Determine the [X, Y] coordinate at the center of the cell enclosing the given text.  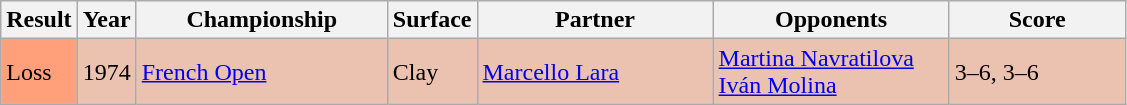
Result [39, 20]
Year [106, 20]
Loss [39, 72]
Score [1037, 20]
Surface [432, 20]
Championship [262, 20]
Partner [595, 20]
French Open [262, 72]
Martina Navratilova Iván Molina [831, 72]
1974 [106, 72]
Clay [432, 72]
3–6, 3–6 [1037, 72]
Opponents [831, 20]
Marcello Lara [595, 72]
